Scan for the cell matching the given text and deliver its [x, y] coordinate at center. 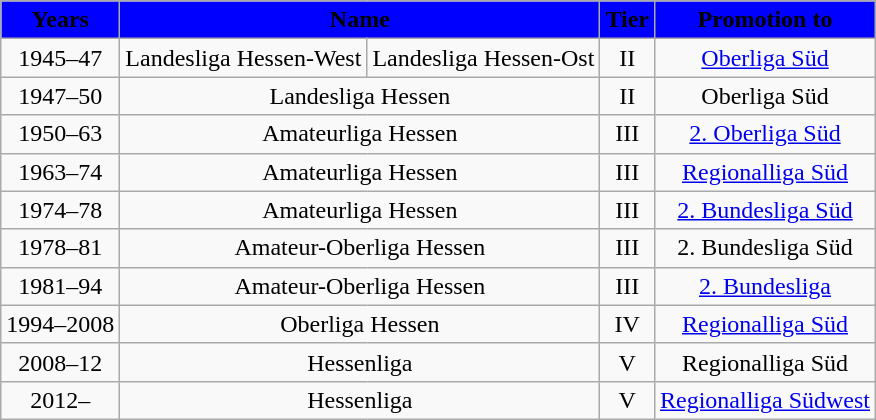
Promotion to [764, 20]
1994–2008 [60, 324]
Landesliga Hessen-West [244, 58]
1963–74 [60, 172]
2. Bundesliga [764, 286]
Regionalliga Südwest [764, 400]
Tier [628, 20]
Years [60, 20]
IV [628, 324]
2012– [60, 400]
1947–50 [60, 96]
1945–47 [60, 58]
Landesliga Hessen [360, 96]
Name [360, 20]
1981–94 [60, 286]
1978–81 [60, 248]
2008–12 [60, 362]
1974–78 [60, 210]
Landesliga Hessen-Ost [484, 58]
Oberliga Hessen [360, 324]
2. Oberliga Süd [764, 134]
1950–63 [60, 134]
